Locate the cell with the specified text and output its [X, Y] center coordinate. 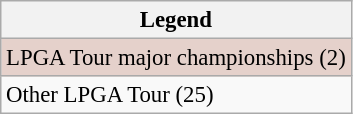
Other LPGA Tour (25) [176, 95]
Legend [176, 20]
LPGA Tour major championships (2) [176, 58]
